Return the [x, y] coordinate for the center point of the cell that contains the specified text.  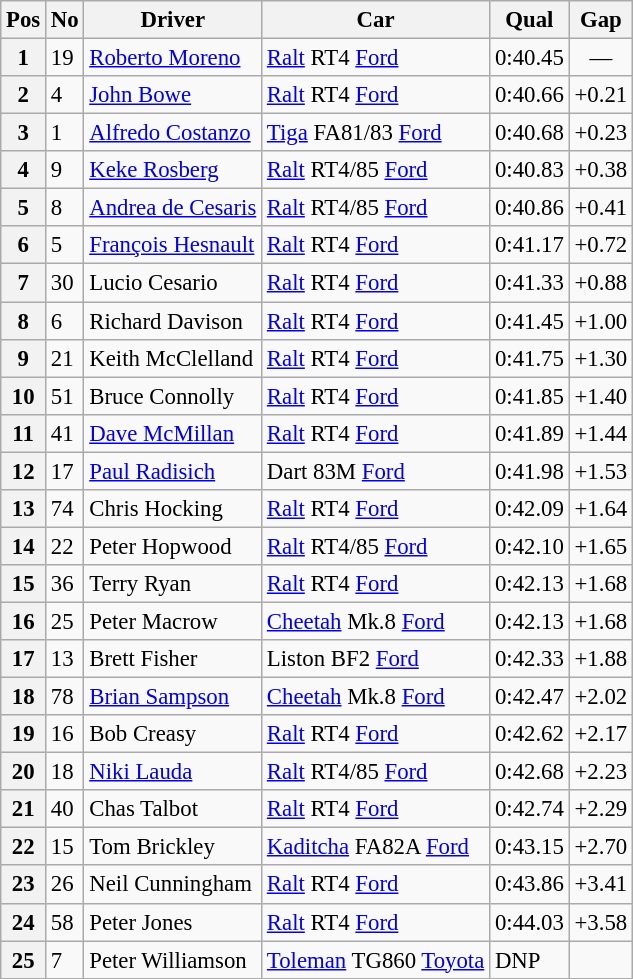
Chas Talbot [173, 809]
12 [24, 471]
0:43.86 [530, 885]
+1.65 [600, 546]
No [65, 20]
+1.64 [600, 509]
Tom Brickley [173, 847]
Toleman TG860 Toyota [376, 960]
Liston BF2 Ford [376, 659]
0:42.10 [530, 546]
24 [24, 922]
Bob Creasy [173, 734]
0:40.45 [530, 58]
30 [65, 283]
— [600, 58]
Chris Hocking [173, 509]
Pos [24, 20]
+0.72 [600, 245]
+3.58 [600, 922]
26 [65, 885]
0:41.17 [530, 245]
0:44.03 [530, 922]
+0.23 [600, 133]
0:42.62 [530, 734]
36 [65, 584]
Peter Jones [173, 922]
Car [376, 20]
0:42.33 [530, 659]
Bruce Connolly [173, 396]
14 [24, 546]
Richard Davison [173, 321]
0:42.09 [530, 509]
78 [65, 697]
John Bowe [173, 95]
Peter Williamson [173, 960]
Dart 83M Ford [376, 471]
Alfredo Costanzo [173, 133]
0:42.74 [530, 809]
+3.41 [600, 885]
Brian Sampson [173, 697]
+2.29 [600, 809]
0:41.85 [530, 396]
41 [65, 433]
0:42.47 [530, 697]
0:41.98 [530, 471]
0:43.15 [530, 847]
11 [24, 433]
51 [65, 396]
Brett Fisher [173, 659]
0:40.68 [530, 133]
Roberto Moreno [173, 58]
10 [24, 396]
Lucio Cesario [173, 283]
+0.88 [600, 283]
74 [65, 509]
Tiga FA81/83 Ford [376, 133]
0:40.83 [530, 170]
+1.00 [600, 321]
23 [24, 885]
0:42.68 [530, 772]
DNP [530, 960]
Andrea de Cesaris [173, 208]
0:41.89 [530, 433]
+1.40 [600, 396]
0:41.33 [530, 283]
Peter Macrow [173, 621]
3 [24, 133]
58 [65, 922]
0:40.66 [530, 95]
+1.88 [600, 659]
+1.44 [600, 433]
0:41.75 [530, 358]
20 [24, 772]
Kaditcha FA82A Ford [376, 847]
Paul Radisich [173, 471]
François Hesnault [173, 245]
0:41.45 [530, 321]
+2.23 [600, 772]
Qual [530, 20]
Peter Hopwood [173, 546]
Gap [600, 20]
2 [24, 95]
+1.30 [600, 358]
+0.21 [600, 95]
Terry Ryan [173, 584]
Keke Rosberg [173, 170]
Neil Cunningham [173, 885]
+2.70 [600, 847]
+2.02 [600, 697]
Dave McMillan [173, 433]
Driver [173, 20]
+0.41 [600, 208]
+1.53 [600, 471]
Niki Lauda [173, 772]
0:40.86 [530, 208]
Keith McClelland [173, 358]
40 [65, 809]
+2.17 [600, 734]
+0.38 [600, 170]
